Scan for the cell matching the given text and deliver its [X, Y] coordinate at center. 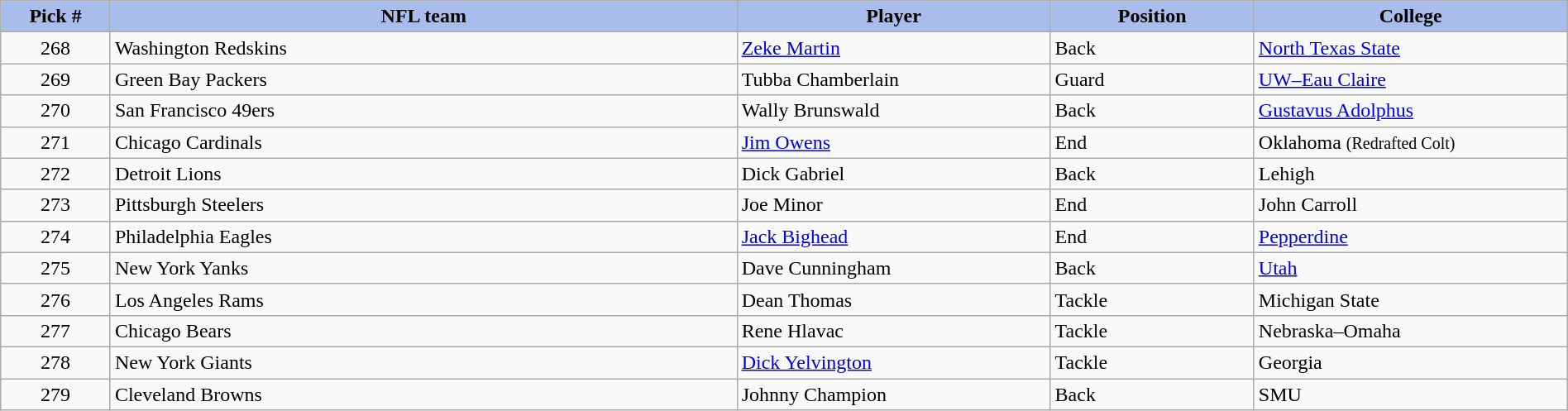
Georgia [1411, 362]
277 [56, 331]
College [1411, 17]
North Texas State [1411, 48]
273 [56, 205]
Utah [1411, 268]
Lehigh [1411, 174]
272 [56, 174]
Zeke Martin [893, 48]
Chicago Bears [423, 331]
268 [56, 48]
SMU [1411, 394]
San Francisco 49ers [423, 111]
Jim Owens [893, 142]
276 [56, 299]
275 [56, 268]
270 [56, 111]
Oklahoma (Redrafted Colt) [1411, 142]
Dean Thomas [893, 299]
Cleveland Browns [423, 394]
269 [56, 79]
Gustavus Adolphus [1411, 111]
Chicago Cardinals [423, 142]
Jack Bighead [893, 237]
Johnny Champion [893, 394]
Dave Cunningham [893, 268]
Washington Redskins [423, 48]
Dick Yelvington [893, 362]
Rene Hlavac [893, 331]
279 [56, 394]
Guard [1152, 79]
Tubba Chamberlain [893, 79]
Dick Gabriel [893, 174]
UW–Eau Claire [1411, 79]
Position [1152, 17]
Michigan State [1411, 299]
John Carroll [1411, 205]
Pittsburgh Steelers [423, 205]
Los Angeles Rams [423, 299]
NFL team [423, 17]
Pick # [56, 17]
278 [56, 362]
Joe Minor [893, 205]
Nebraska–Omaha [1411, 331]
New York Yanks [423, 268]
Player [893, 17]
New York Giants [423, 362]
Pepperdine [1411, 237]
Philadelphia Eagles [423, 237]
Green Bay Packers [423, 79]
271 [56, 142]
274 [56, 237]
Detroit Lions [423, 174]
Wally Brunswald [893, 111]
